Scan for the cell matching the given text and deliver its [X, Y] coordinate at center. 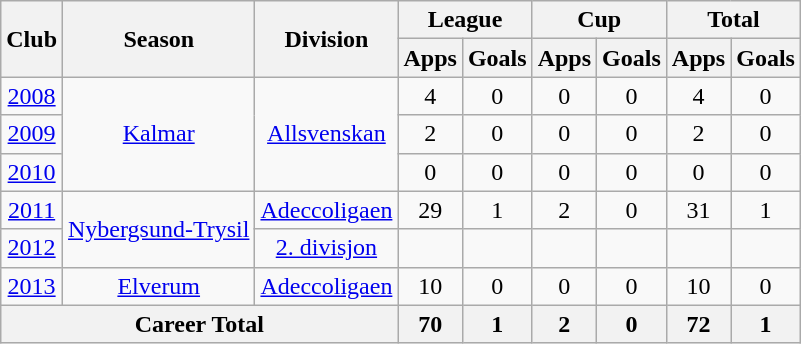
2009 [32, 134]
Allsvenskan [326, 134]
2. divisjon [326, 248]
29 [430, 210]
Nybergsund-Trysil [159, 229]
Division [326, 39]
Career Total [200, 324]
70 [430, 324]
Kalmar [159, 134]
2013 [32, 286]
2008 [32, 96]
League [465, 20]
2012 [32, 248]
Club [32, 39]
2010 [32, 172]
Cup [599, 20]
72 [698, 324]
Season [159, 39]
Elverum [159, 286]
Total [733, 20]
31 [698, 210]
2011 [32, 210]
